Search for the cell housing the specified text and yield its [x, y] center coordinate. 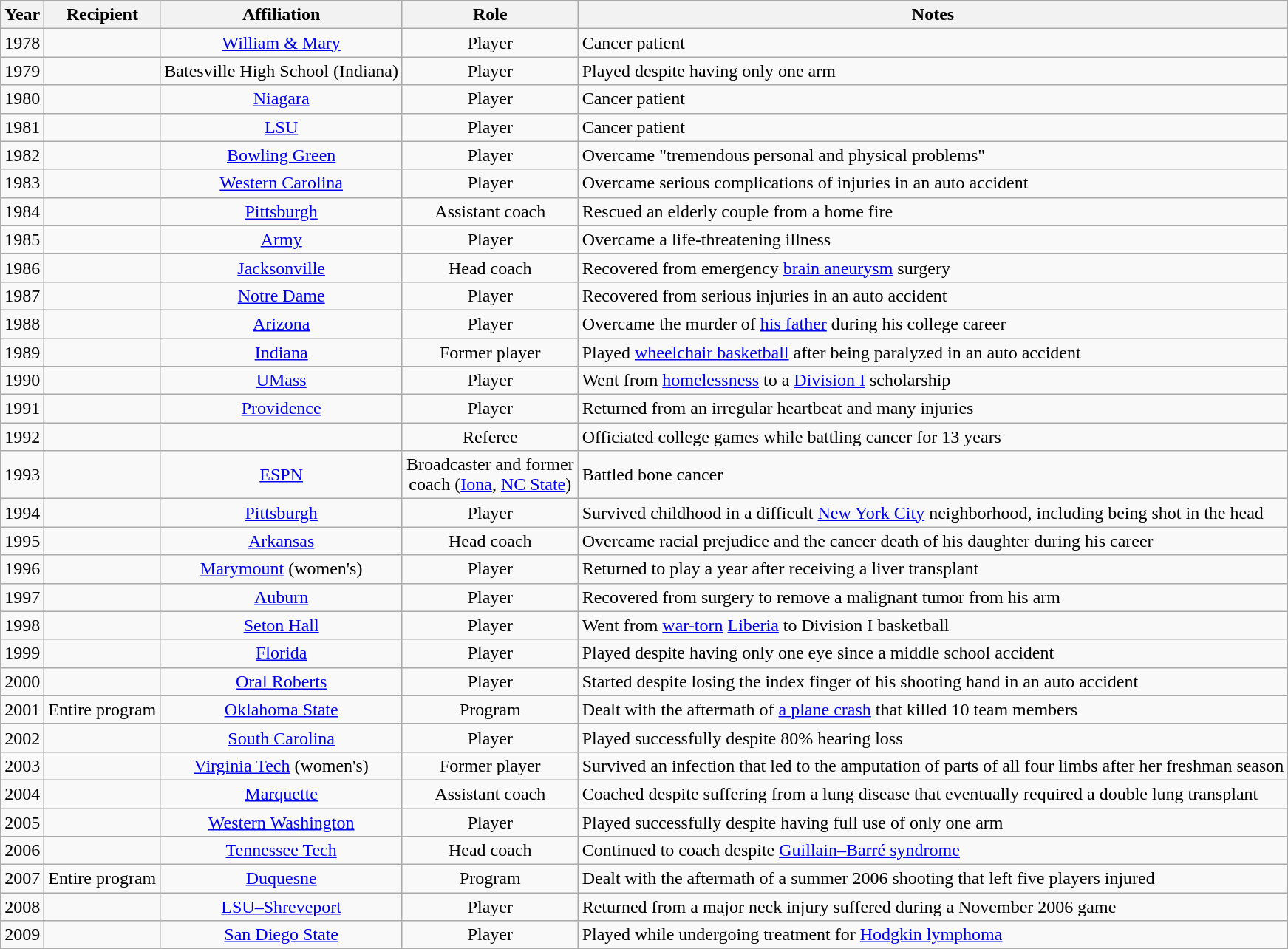
Survived childhood in a difficult New York City neighborhood, including being shot in the head [933, 513]
Auburn [282, 597]
UMass [282, 381]
Overcame racial prejudice and the cancer death of his daughter during his career [933, 541]
2008 [22, 907]
Recovered from emergency brain aneurysm surgery [933, 268]
1997 [22, 597]
LSU–Shreveport [282, 907]
Played despite having only one arm [933, 71]
1992 [22, 437]
Western Carolina [282, 183]
Returned from an irregular heartbeat and many injuries [933, 409]
Indiana [282, 353]
William & Mary [282, 43]
1983 [22, 183]
1994 [22, 513]
Arizona [282, 324]
2000 [22, 681]
Oklahoma State [282, 710]
Tennessee Tech [282, 851]
1987 [22, 296]
Oral Roberts [282, 681]
Went from war-torn Liberia to Division I basketball [933, 625]
Florida [282, 653]
Recovered from surgery to remove a malignant tumor from his arm [933, 597]
Overcame "tremendous personal and physical problems" [933, 155]
1978 [22, 43]
Jacksonville [282, 268]
Army [282, 239]
Played while undergoing treatment for Hodgkin lymphoma [933, 935]
Western Washington [282, 823]
Affiliation [282, 15]
1982 [22, 155]
Recipient [102, 15]
1986 [22, 268]
LSU [282, 127]
2003 [22, 766]
2007 [22, 879]
Coached despite suffering from a lung disease that eventually required a double lung transplant [933, 794]
1988 [22, 324]
1980 [22, 99]
Played successfully despite having full use of only one arm [933, 823]
Referee [490, 437]
Dealt with the aftermath of a summer 2006 shooting that left five players injured [933, 879]
1996 [22, 569]
Played despite having only one eye since a middle school accident [933, 653]
2009 [22, 935]
Started despite losing the index finger of his shooting hand in an auto accident [933, 681]
Duquesne [282, 879]
South Carolina [282, 738]
1999 [22, 653]
1981 [22, 127]
Year [22, 15]
Marquette [282, 794]
2006 [22, 851]
1991 [22, 409]
Seton Hall [282, 625]
Bowling Green [282, 155]
Went from homelessness to a Division I scholarship [933, 381]
Battled bone cancer [933, 475]
Overcame a life-threatening illness [933, 239]
Virginia Tech (women's) [282, 766]
2001 [22, 710]
1989 [22, 353]
Continued to coach despite Guillain–Barré syndrome [933, 851]
2002 [22, 738]
Played wheelchair basketball after being paralyzed in an auto accident [933, 353]
Niagara [282, 99]
ESPN [282, 475]
2004 [22, 794]
Rescued an elderly couple from a home fire [933, 211]
1984 [22, 211]
Returned to play a year after receiving a liver transplant [933, 569]
Officiated college games while battling cancer for 13 years [933, 437]
Providence [282, 409]
1990 [22, 381]
Notes [933, 15]
Survived an infection that led to the amputation of parts of all four limbs after her freshman season [933, 766]
1979 [22, 71]
Notre Dame [282, 296]
Overcame serious complications of injuries in an auto accident [933, 183]
Returned from a major neck injury suffered during a November 2006 game [933, 907]
1993 [22, 475]
Recovered from serious injuries in an auto accident [933, 296]
1995 [22, 541]
Batesville High School (Indiana) [282, 71]
1985 [22, 239]
San Diego State [282, 935]
2005 [22, 823]
Role [490, 15]
Overcame the murder of his father during his college career [933, 324]
Broadcaster and former coach (Iona, NC State) [490, 475]
Arkansas [282, 541]
Played successfully despite 80% hearing loss [933, 738]
1998 [22, 625]
Marymount (women's) [282, 569]
Dealt with the aftermath of a plane crash that killed 10 team members [933, 710]
